For the text-containing cell, return its midpoint in [x, y] coordinate format. 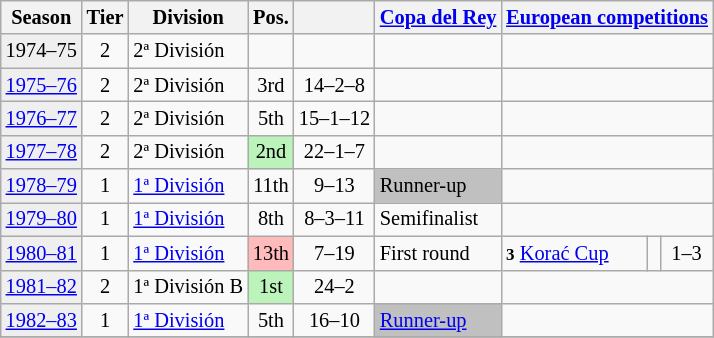
Division [188, 17]
Semifinalist [438, 219]
1975–76 [42, 85]
3rd [271, 85]
14–2–8 [334, 85]
Pos. [271, 17]
1974–75 [42, 51]
1st [271, 287]
13th [271, 253]
1979–80 [42, 219]
First round [438, 253]
1981–82 [42, 287]
16–10 [334, 320]
Tier [106, 17]
European competitions [607, 17]
3 Korać Cup [574, 253]
1ª División B [188, 287]
1978–79 [42, 186]
15–1–12 [334, 118]
1976–77 [42, 118]
1–3 [686, 253]
Season [42, 17]
11th [271, 186]
7–19 [334, 253]
2nd [271, 152]
1980–81 [42, 253]
8th [271, 219]
1982–83 [42, 320]
24–2 [334, 287]
9–13 [334, 186]
Copa del Rey [438, 17]
1977–78 [42, 152]
22–1–7 [334, 152]
8–3–11 [334, 219]
